For the text-containing cell, return its midpoint in (X, Y) coordinate format. 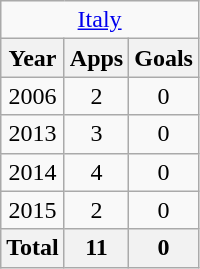
2006 (33, 96)
2014 (33, 172)
Goals (164, 58)
4 (96, 172)
Total (33, 248)
Year (33, 58)
11 (96, 248)
3 (96, 134)
2015 (33, 210)
Apps (96, 58)
Italy (100, 20)
2013 (33, 134)
